Find where the given text appears and provide that cell's center as (x, y) coordinate. 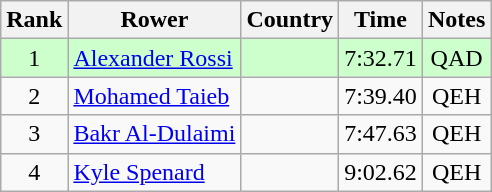
Notes (456, 20)
Time (381, 20)
Alexander Rossi (154, 58)
Country (290, 20)
3 (34, 134)
Kyle Spenard (154, 172)
7:47.63 (381, 134)
7:32.71 (381, 58)
Mohamed Taieb (154, 96)
4 (34, 172)
2 (34, 96)
Bakr Al-Dulaimi (154, 134)
Rower (154, 20)
QAD (456, 58)
7:39.40 (381, 96)
Rank (34, 20)
1 (34, 58)
9:02.62 (381, 172)
